For the text-containing cell, return its midpoint in [X, Y] coordinate format. 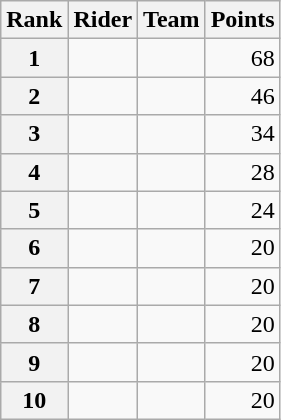
68 [242, 58]
24 [242, 210]
46 [242, 96]
8 [34, 324]
Points [242, 20]
3 [34, 134]
Rank [34, 20]
5 [34, 210]
Team [172, 20]
28 [242, 172]
Rider [103, 20]
4 [34, 172]
9 [34, 362]
2 [34, 96]
6 [34, 248]
10 [34, 400]
34 [242, 134]
7 [34, 286]
1 [34, 58]
